Return the [x, y] coordinate for the center point of the cell that contains the specified text.  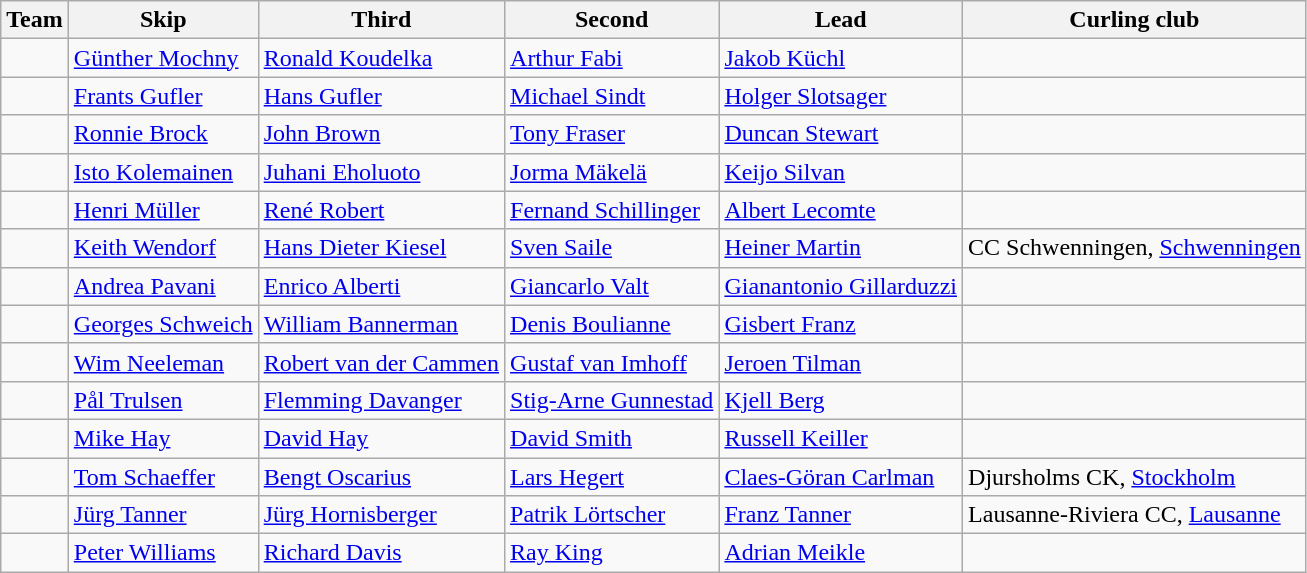
Günther Mochny [163, 58]
Patrik Lörtscher [612, 515]
Jorma Mäkelä [612, 172]
Jürg Hornisberger [381, 515]
Curling club [1135, 20]
Andrea Pavani [163, 286]
David Hay [381, 438]
Ronnie Brock [163, 134]
Tom Schaeffer [163, 477]
Gisbert Franz [841, 324]
Henri Müller [163, 210]
Skip [163, 20]
Frants Gufler [163, 96]
Keijo Silvan [841, 172]
Wim Neeleman [163, 362]
Mike Hay [163, 438]
René Robert [381, 210]
Lars Hegert [612, 477]
Duncan Stewart [841, 134]
Georges Schweich [163, 324]
Hans Dieter Kiesel [381, 248]
Kjell Berg [841, 400]
CC Schwenningen, Schwenningen [1135, 248]
Hans Gufler [381, 96]
Richard Davis [381, 553]
Ronald Koudelka [381, 58]
William Bannerman [381, 324]
Albert Lecomte [841, 210]
Enrico Alberti [381, 286]
Third [381, 20]
Ray King [612, 553]
Jeroen Tilman [841, 362]
Second [612, 20]
Gustaf van Imhoff [612, 362]
Isto Kolemainen [163, 172]
Michael Sindt [612, 96]
Russell Keiller [841, 438]
Arthur Fabi [612, 58]
Bengt Oscarius [381, 477]
Peter Williams [163, 553]
Stig-Arne Gunnestad [612, 400]
Djursholms CK, Stockholm [1135, 477]
Lausanne-Riviera CC, Lausanne [1135, 515]
Gianantonio Gillarduzzi [841, 286]
Heiner Martin [841, 248]
Keith Wendorf [163, 248]
Franz Tanner [841, 515]
John Brown [381, 134]
Flemming Davanger [381, 400]
Tony Fraser [612, 134]
David Smith [612, 438]
Fernand Schillinger [612, 210]
Juhani Eholuoto [381, 172]
Claes-Göran Carlman [841, 477]
Giancarlo Valt [612, 286]
Holger Slotsager [841, 96]
Jürg Tanner [163, 515]
Lead [841, 20]
Team [35, 20]
Sven Saile [612, 248]
Adrian Meikle [841, 553]
Jakob Küchl [841, 58]
Robert van der Cammen [381, 362]
Pål Trulsen [163, 400]
Denis Boulianne [612, 324]
